Scan for the cell matching the given text and deliver its [X, Y] coordinate at center. 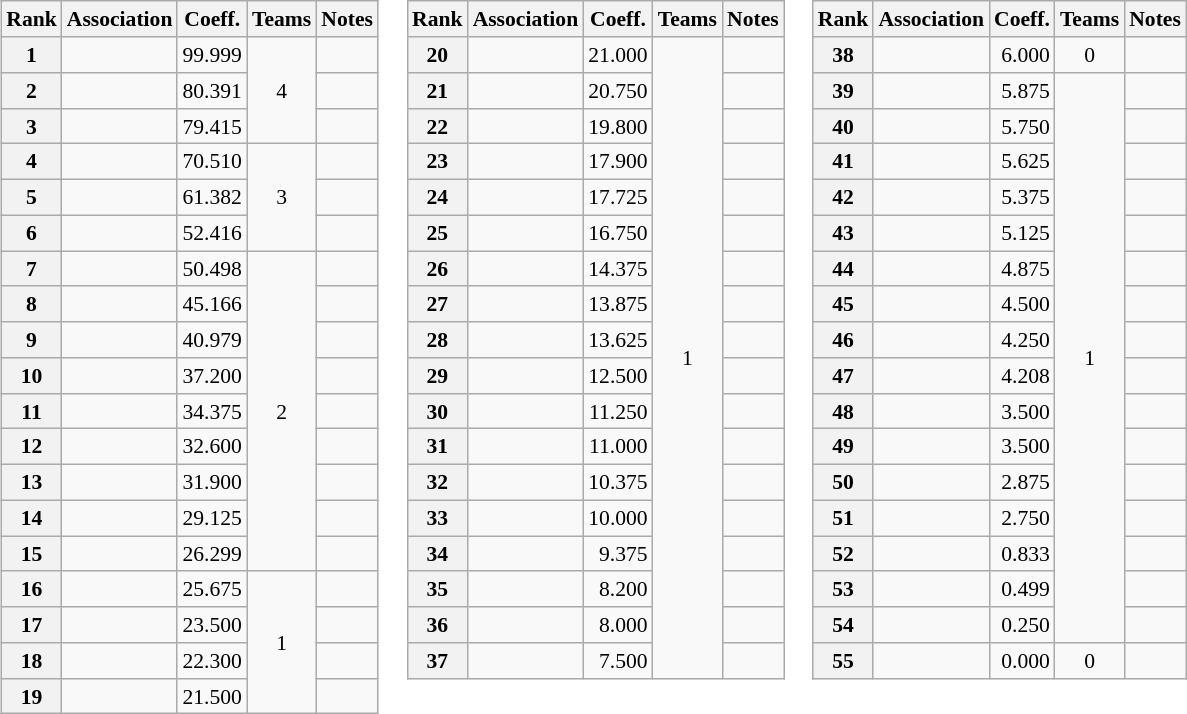
32.600 [212, 447]
50 [844, 482]
23.500 [212, 625]
29 [438, 376]
52 [844, 554]
25 [438, 233]
5.375 [1022, 197]
11 [32, 411]
19 [32, 696]
32 [438, 482]
44 [844, 269]
11.250 [618, 411]
0.000 [1022, 661]
33 [438, 518]
13.875 [618, 304]
6 [32, 233]
54 [844, 625]
9.375 [618, 554]
34 [438, 554]
20.750 [618, 91]
28 [438, 340]
53 [844, 589]
17.725 [618, 197]
17 [32, 625]
10.375 [618, 482]
37.200 [212, 376]
6.000 [1022, 55]
25.675 [212, 589]
16.750 [618, 233]
7.500 [618, 661]
12 [32, 447]
18 [32, 661]
8.000 [618, 625]
12.500 [618, 376]
37 [438, 661]
11.000 [618, 447]
50.498 [212, 269]
48 [844, 411]
99.999 [212, 55]
22.300 [212, 661]
15 [32, 554]
14 [32, 518]
19.800 [618, 126]
51 [844, 518]
55 [844, 661]
43 [844, 233]
30 [438, 411]
80.391 [212, 91]
45 [844, 304]
4.208 [1022, 376]
5.750 [1022, 126]
7 [32, 269]
16 [32, 589]
35 [438, 589]
46 [844, 340]
4.875 [1022, 269]
9 [32, 340]
52.416 [212, 233]
61.382 [212, 197]
79.415 [212, 126]
26 [438, 269]
20 [438, 55]
70.510 [212, 162]
36 [438, 625]
39 [844, 91]
21.000 [618, 55]
24 [438, 197]
5.125 [1022, 233]
27 [438, 304]
0.499 [1022, 589]
2.875 [1022, 482]
4.250 [1022, 340]
40.979 [212, 340]
10.000 [618, 518]
47 [844, 376]
26.299 [212, 554]
2.750 [1022, 518]
29.125 [212, 518]
23 [438, 162]
31.900 [212, 482]
49 [844, 447]
4.500 [1022, 304]
45.166 [212, 304]
5 [32, 197]
41 [844, 162]
14.375 [618, 269]
21 [438, 91]
40 [844, 126]
0.250 [1022, 625]
8.200 [618, 589]
34.375 [212, 411]
0.833 [1022, 554]
13 [32, 482]
31 [438, 447]
10 [32, 376]
21.500 [212, 696]
42 [844, 197]
8 [32, 304]
13.625 [618, 340]
17.900 [618, 162]
38 [844, 55]
5.875 [1022, 91]
22 [438, 126]
5.625 [1022, 162]
